Return the (X, Y) coordinate for the center point of the cell that contains the specified text.  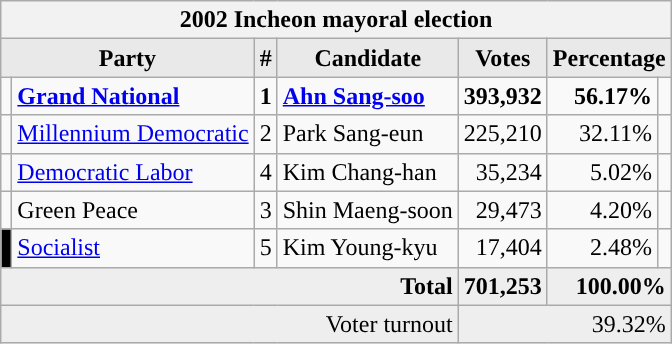
Total (230, 286)
100.00% (609, 286)
393,932 (502, 96)
2 (266, 134)
Green Peace (133, 210)
39.32% (564, 324)
Party (128, 58)
17,404 (502, 248)
Ahn Sang-soo (368, 96)
Democratic Labor (133, 172)
Percentage (609, 58)
Candidate (368, 58)
# (266, 58)
Kim Chang-han (368, 172)
Park Sang-eun (368, 134)
35,234 (502, 172)
Kim Young-kyu (368, 248)
5 (266, 248)
56.17% (602, 96)
5.02% (602, 172)
2.48% (602, 248)
225,210 (502, 134)
3 (266, 210)
Votes (502, 58)
Millennium Democratic (133, 134)
4.20% (602, 210)
1 (266, 96)
29,473 (502, 210)
Shin Maeng-soon (368, 210)
701,253 (502, 286)
Voter turnout (230, 324)
32.11% (602, 134)
Grand National (133, 96)
2002 Incheon mayoral election (336, 20)
4 (266, 172)
Socialist (133, 248)
